Locate the cell with the specified text and output its (x, y) center coordinate. 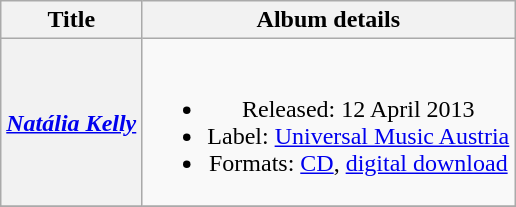
Album details (328, 20)
Released: 12 April 2013Label: Universal Music AustriaFormats: CD, digital download (328, 122)
Natália Kelly (72, 122)
Title (72, 20)
